Return the (X, Y) coordinate for the center point of the cell that contains the specified text.  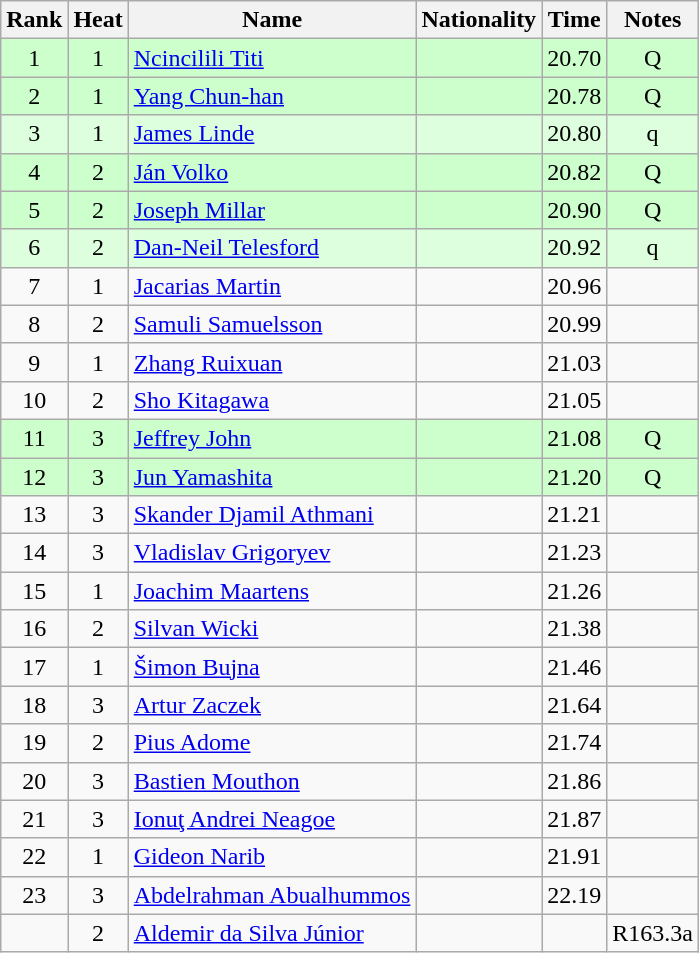
22.19 (574, 895)
Silvan Wicki (272, 629)
15 (34, 591)
Time (574, 20)
21.46 (574, 667)
21.21 (574, 515)
8 (34, 324)
Yang Chun-han (272, 96)
23 (34, 895)
16 (34, 629)
21.23 (574, 553)
20.90 (574, 210)
Notes (653, 20)
11 (34, 438)
Pius Adome (272, 743)
Skander Djamil Athmani (272, 515)
22 (34, 857)
6 (34, 248)
21.26 (574, 591)
R163.3a (653, 933)
20.82 (574, 172)
Gideon Narib (272, 857)
10 (34, 400)
Ionuţ Andrei Neagoe (272, 819)
5 (34, 210)
18 (34, 705)
20.78 (574, 96)
Heat (98, 20)
Name (272, 20)
21.08 (574, 438)
Šimon Bujna (272, 667)
21.74 (574, 743)
4 (34, 172)
Ján Volko (272, 172)
13 (34, 515)
9 (34, 362)
Vladislav Grigoryev (272, 553)
Sho Kitagawa (272, 400)
Rank (34, 20)
Ncincilili Titi (272, 58)
Jacarias Martin (272, 286)
21.91 (574, 857)
14 (34, 553)
21.86 (574, 781)
Zhang Ruixuan (272, 362)
Joseph Millar (272, 210)
12 (34, 477)
21.20 (574, 477)
20.70 (574, 58)
20.99 (574, 324)
21.64 (574, 705)
19 (34, 743)
Nationality (479, 20)
20.96 (574, 286)
21 (34, 819)
Aldemir da Silva Júnior (272, 933)
20.80 (574, 134)
Artur Zaczek (272, 705)
Samuli Samuelsson (272, 324)
21.87 (574, 819)
21.03 (574, 362)
Joachim Maartens (272, 591)
17 (34, 667)
Jeffrey John (272, 438)
20.92 (574, 248)
James Linde (272, 134)
Bastien Mouthon (272, 781)
7 (34, 286)
Abdelrahman Abualhummos (272, 895)
Dan-Neil Telesford (272, 248)
21.05 (574, 400)
21.38 (574, 629)
Jun Yamashita (272, 477)
20 (34, 781)
